From the cell containing the given text, extract its center point as [x, y] coordinate. 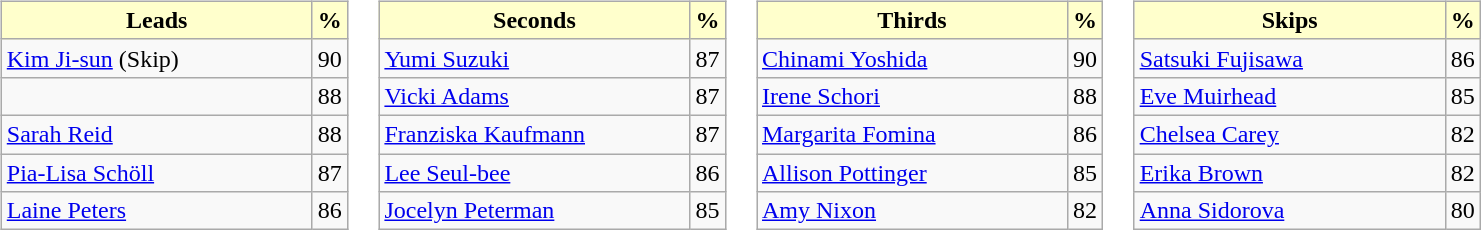
80 [1462, 211]
Lee Seul-bee [534, 173]
Satsuki Fujisawa [1290, 58]
Seconds [534, 20]
Jocelyn Peterman [534, 211]
Yumi Suzuki [534, 58]
Pia-Lisa Schöll [156, 173]
Irene Schori [912, 96]
Chelsea Carey [1290, 134]
Sarah Reid [156, 134]
Skips [1290, 20]
Laine Peters [156, 211]
Thirds [912, 20]
Erika Brown [1290, 173]
Vicki Adams [534, 96]
Margarita Fomina [912, 134]
Allison Pottinger [912, 173]
Franziska Kaufmann [534, 134]
Eve Muirhead [1290, 96]
Chinami Yoshida [912, 58]
Kim Ji-sun (Skip) [156, 58]
Anna Sidorova [1290, 211]
Leads [156, 20]
Amy Nixon [912, 211]
